Identify which cell holds the provided text, then report its [X, Y] central coordinate. 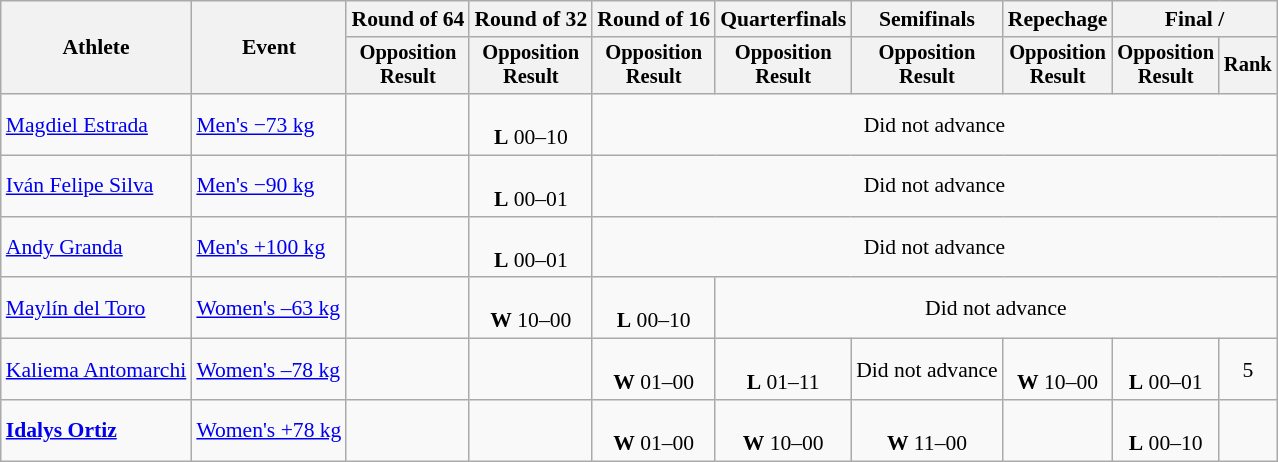
Athlete [96, 48]
Maylín del Toro [96, 308]
Repechage [1058, 19]
Women's +78 kg [268, 430]
5 [1248, 370]
Idalys Ortiz [96, 430]
Women's –78 kg [268, 370]
Final / [1194, 19]
W 11–00 [927, 430]
Semifinals [927, 19]
Quarterfinals [783, 19]
Kaliema Antomarchi [96, 370]
Men's −90 kg [268, 186]
Rank [1248, 66]
Magdiel Estrada [96, 124]
Andy Granda [96, 248]
Round of 64 [408, 19]
L 01–11 [783, 370]
Iván Felipe Silva [96, 186]
Round of 32 [530, 19]
Men's +100 kg [268, 248]
Women's –63 kg [268, 308]
Round of 16 [654, 19]
Men's −73 kg [268, 124]
Event [268, 48]
